Return the (x, y) coordinate for the center point of the cell that contains the specified text.  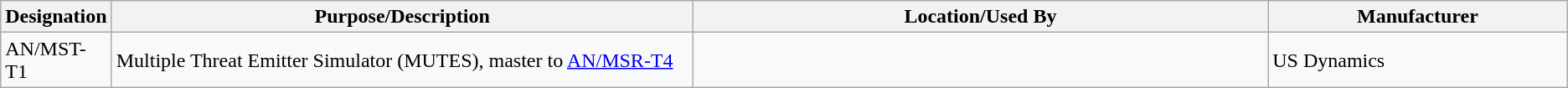
Purpose/Description (402, 17)
Designation (56, 17)
Multiple Threat Emitter Simulator (MUTES), master to AN/MSR-T4 (402, 60)
US Dynamics (1418, 60)
AN/MST-T1 (56, 60)
Manufacturer (1418, 17)
Location/Used By (980, 17)
